Detect which cell encompasses the target text, then output its (X, Y) center coordinate. 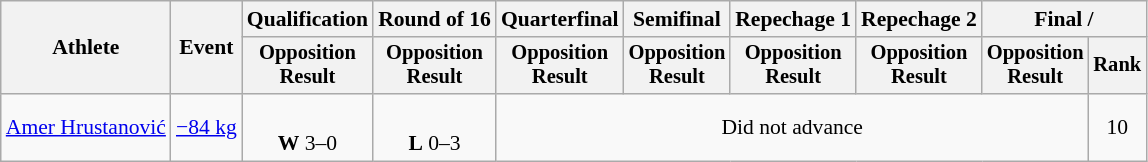
Round of 16 (434, 19)
L 0–3 (434, 128)
Athlete (86, 48)
Repechage 2 (919, 19)
W 3–0 (308, 128)
−84 kg (206, 128)
Semifinal (678, 19)
Rank (1117, 66)
Did not advance (792, 128)
Quarterfinal (560, 19)
Qualification (308, 19)
10 (1117, 128)
Amer Hrustanović (86, 128)
Repechage 1 (793, 19)
Event (206, 48)
Final / (1064, 19)
